For the text-containing cell, return its midpoint in (X, Y) coordinate format. 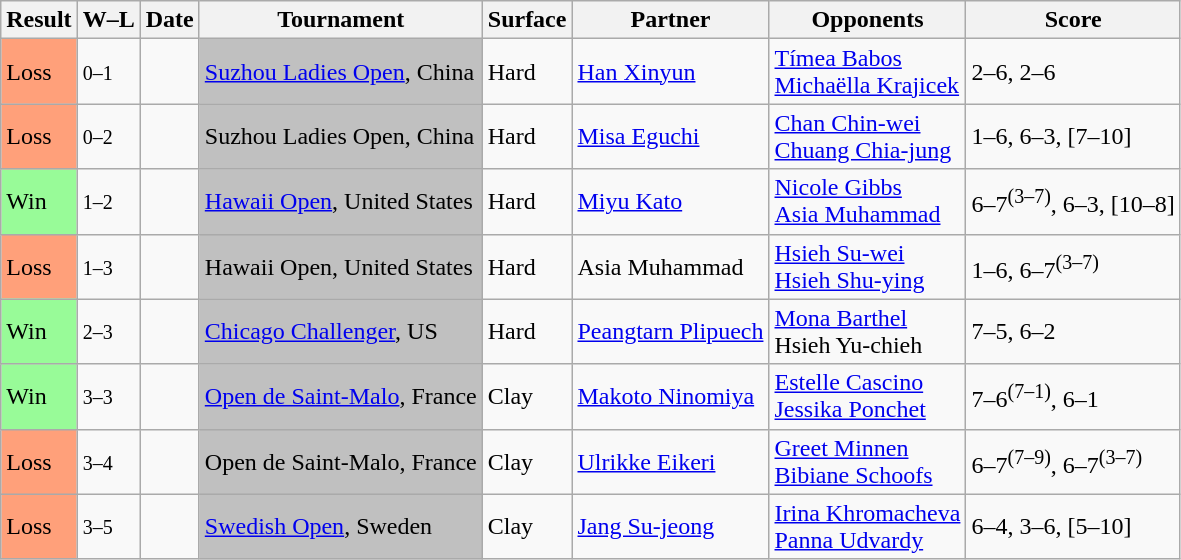
3–3 (108, 396)
Score (1073, 20)
Chicago Challenger, US (340, 332)
6–7(7–9), 6–7(3–7) (1073, 462)
Irina Khromacheva Panna Udvardy (868, 526)
Chan Chin-wei Chuang Chia-jung (868, 136)
1–6, 6–7(3–7) (1073, 266)
Estelle Cascino Jessika Ponchet (868, 396)
Result (39, 20)
Ulrikke Eikeri (670, 462)
3–4 (108, 462)
Opponents (868, 20)
Miyu Kato (670, 202)
Mona Barthel Hsieh Yu-chieh (868, 332)
Makoto Ninomiya (670, 396)
1–2 (108, 202)
Partner (670, 20)
Tímea Babos Michaëlla Krajicek (868, 72)
Nicole Gibbs Asia Muhammad (868, 202)
Tournament (340, 20)
6–7(3–7), 6–3, [10–8] (1073, 202)
Misa Eguchi (670, 136)
2–6, 2–6 (1073, 72)
Greet Minnen Bibiane Schoofs (868, 462)
3–5 (108, 526)
Han Xinyun (670, 72)
Jang Su-jeong (670, 526)
7–5, 6–2 (1073, 332)
Date (170, 20)
Peangtarn Plipuech (670, 332)
Hsieh Su-wei Hsieh Shu-ying (868, 266)
W–L (108, 20)
Asia Muhammad (670, 266)
0–2 (108, 136)
1–3 (108, 266)
7–6(7–1), 6–1 (1073, 396)
0–1 (108, 72)
1–6, 6–3, [7–10] (1073, 136)
Surface (527, 20)
Swedish Open, Sweden (340, 526)
6–4, 3–6, [5–10] (1073, 526)
2–3 (108, 332)
